Identify which cell holds the provided text, then report its [X, Y] central coordinate. 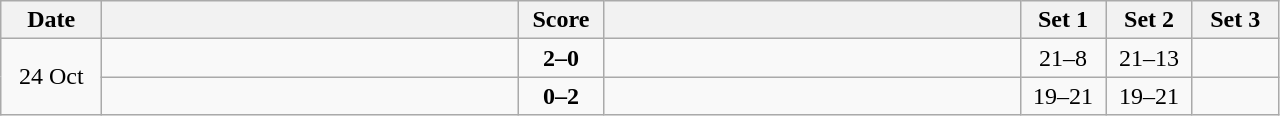
Date [52, 20]
Set 1 [1063, 20]
24 Oct [52, 77]
21–8 [1063, 58]
Set 2 [1149, 20]
21–13 [1149, 58]
2–0 [561, 58]
Set 3 [1235, 20]
Score [561, 20]
0–2 [561, 96]
